For the text-containing cell, return its midpoint in [X, Y] coordinate format. 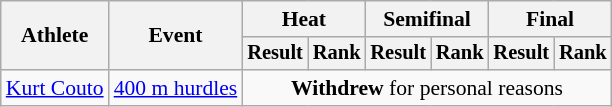
Semifinal [426, 19]
Event [176, 36]
Withdrew for personal reasons [426, 88]
Athlete [55, 36]
Heat [304, 19]
400 m hurdles [176, 88]
Kurt Couto [55, 88]
Final [550, 19]
